Pinpoint the cell where the given text exists, returning its [x, y] midpoint coordinate. 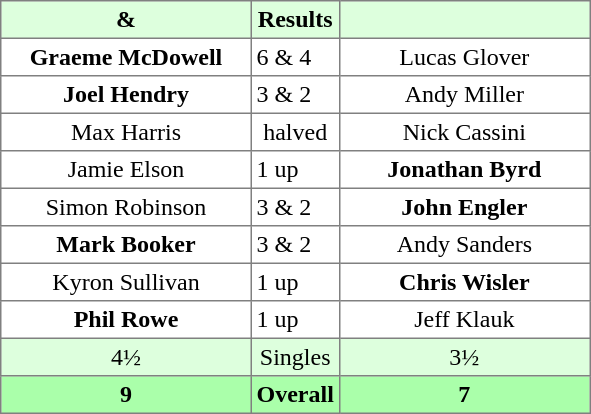
6 & 4 [295, 57]
Chris Wisler [464, 282]
Max Harris [126, 132]
Andy Sanders [464, 245]
Joel Hendry [126, 95]
Singles [295, 357]
Jonathan Byrd [464, 170]
Phil Rowe [126, 320]
Kyron Sullivan [126, 282]
4½ [126, 357]
John Engler [464, 207]
Simon Robinson [126, 207]
Overall [295, 395]
Mark Booker [126, 245]
halved [295, 132]
Graeme McDowell [126, 57]
9 [126, 395]
& [126, 20]
Nick Cassini [464, 132]
7 [464, 395]
Jamie Elson [126, 170]
Results [295, 20]
Jeff Klauk [464, 320]
Andy Miller [464, 95]
3½ [464, 357]
Lucas Glover [464, 57]
